Find where the given text appears and provide that cell's center as (X, Y) coordinate. 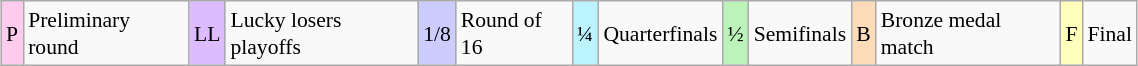
½ (735, 33)
Quarterfinals (660, 33)
LL (208, 33)
Semifinals (800, 33)
Preliminary round (106, 33)
F (1071, 33)
B (864, 33)
¼ (585, 33)
Round of 16 (514, 33)
Bronze medal match (968, 33)
Final (1110, 33)
Lucky losers playoffs (322, 33)
1/8 (437, 33)
P (12, 33)
